Provide the (X, Y) coordinate of the cell's center where the given text is located.  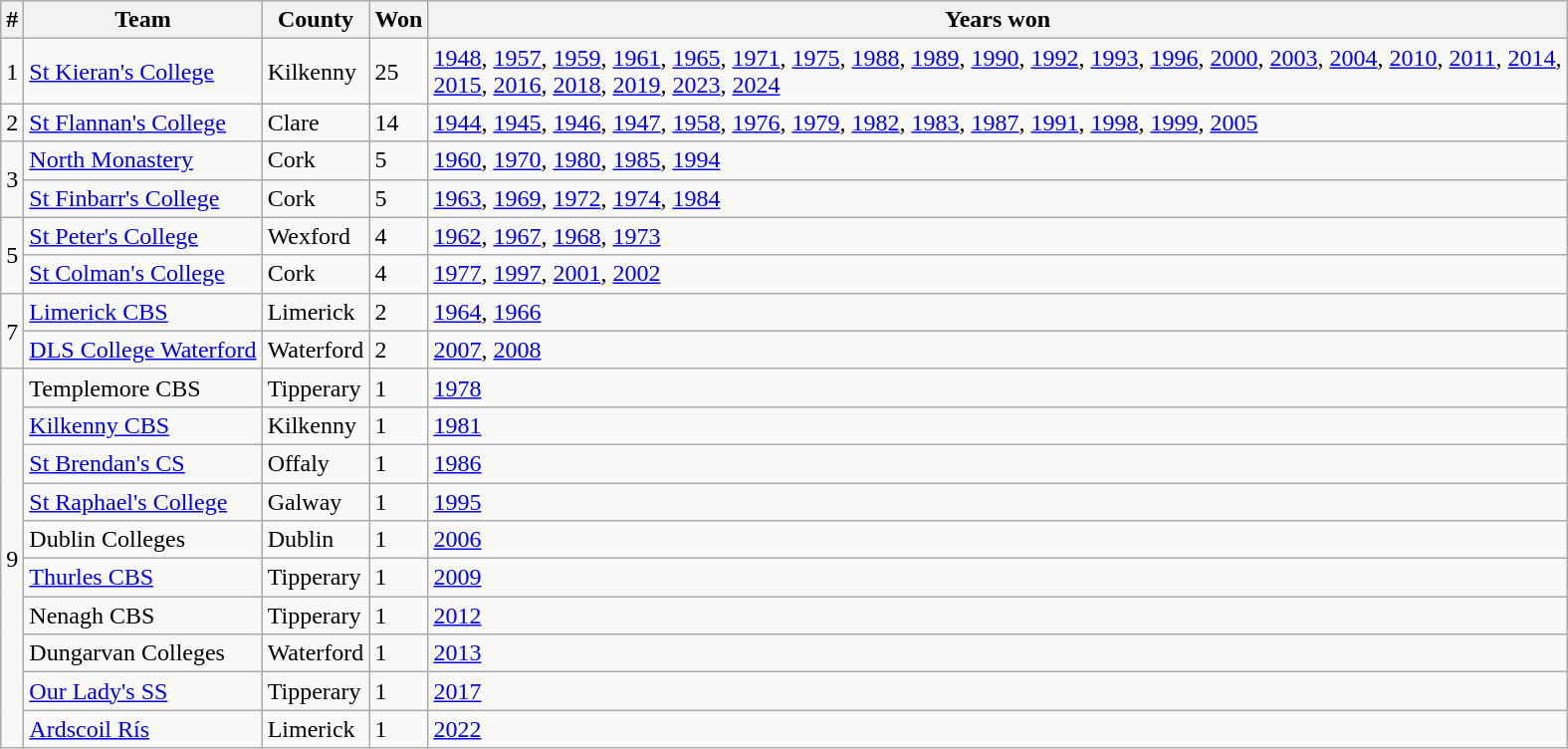
1986 (998, 463)
St Flannan's College (143, 123)
Years won (998, 20)
1978 (998, 387)
Nenagh CBS (143, 616)
2009 (998, 578)
St Finbarr's College (143, 198)
DLS College Waterford (143, 350)
14 (398, 123)
Galway (316, 501)
Thurles CBS (143, 578)
1995 (998, 501)
Our Lady's SS (143, 691)
Limerick CBS (143, 312)
St Raphael's College (143, 501)
1948, 1957, 1959, 1961, 1965, 1971, 1975, 1988, 1989, 1990, 1992, 1993, 1996, 2000, 2003, 2004, 2010, 2011, 2014,2015, 2016, 2018, 2019, 2023, 2024 (998, 72)
25 (398, 72)
1962, 1967, 1968, 1973 (998, 236)
Dublin (316, 540)
Clare (316, 123)
9 (12, 558)
1960, 1970, 1980, 1985, 1994 (998, 160)
2012 (998, 616)
Ardscoil Rís (143, 729)
1981 (998, 425)
2017 (998, 691)
Templemore CBS (143, 387)
3 (12, 179)
Dungarvan Colleges (143, 653)
County (316, 20)
2006 (998, 540)
Team (143, 20)
2007, 2008 (998, 350)
Dublin Colleges (143, 540)
2013 (998, 653)
St Brendan's CS (143, 463)
Kilkenny CBS (143, 425)
2022 (998, 729)
St Kieran's College (143, 72)
7 (12, 331)
Wexford (316, 236)
1964, 1966 (998, 312)
1944, 1945, 1946, 1947, 1958, 1976, 1979, 1982, 1983, 1987, 1991, 1998, 1999, 2005 (998, 123)
North Monastery (143, 160)
1963, 1969, 1972, 1974, 1984 (998, 198)
Offaly (316, 463)
1977, 1997, 2001, 2002 (998, 274)
St Peter's College (143, 236)
Won (398, 20)
# (12, 20)
St Colman's College (143, 274)
